Identify which cell holds the provided text, then report its (X, Y) central coordinate. 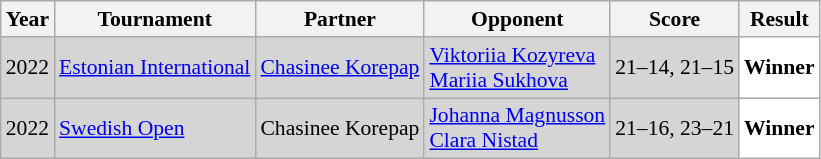
Tournament (154, 19)
Opponent (517, 19)
21–14, 21–15 (674, 68)
Year (28, 19)
21–16, 23–21 (674, 128)
Johanna Magnusson Clara Nistad (517, 128)
Swedish Open (154, 128)
Result (780, 19)
Partner (340, 19)
Estonian International (154, 68)
Viktoriia Kozyreva Mariia Sukhova (517, 68)
Score (674, 19)
